Provide the (x, y) coordinate of the cell's center where the given text is located.  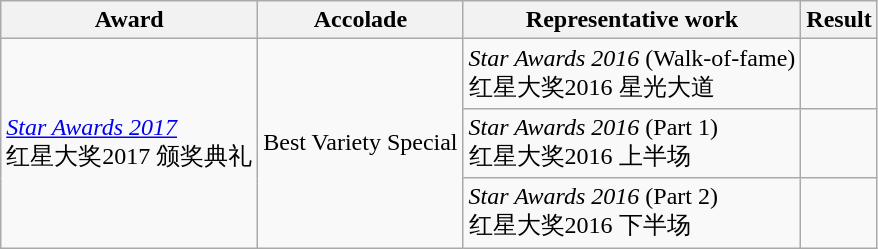
Star Awards 2017红星大奖2017 颁奖典礼 (130, 144)
Accolade (360, 20)
Star Awards 2016 (Part 2)红星大奖2016 下半场 (632, 213)
Best Variety Special (360, 144)
Star Awards 2016 (Walk-of-fame)红星大奖2016 星光大道 (632, 74)
Star Awards 2016 (Part 1)红星大奖2016 上半场 (632, 143)
Representative work (632, 20)
Result (839, 20)
Award (130, 20)
